Return (x, y) of the center of cell containing provided text 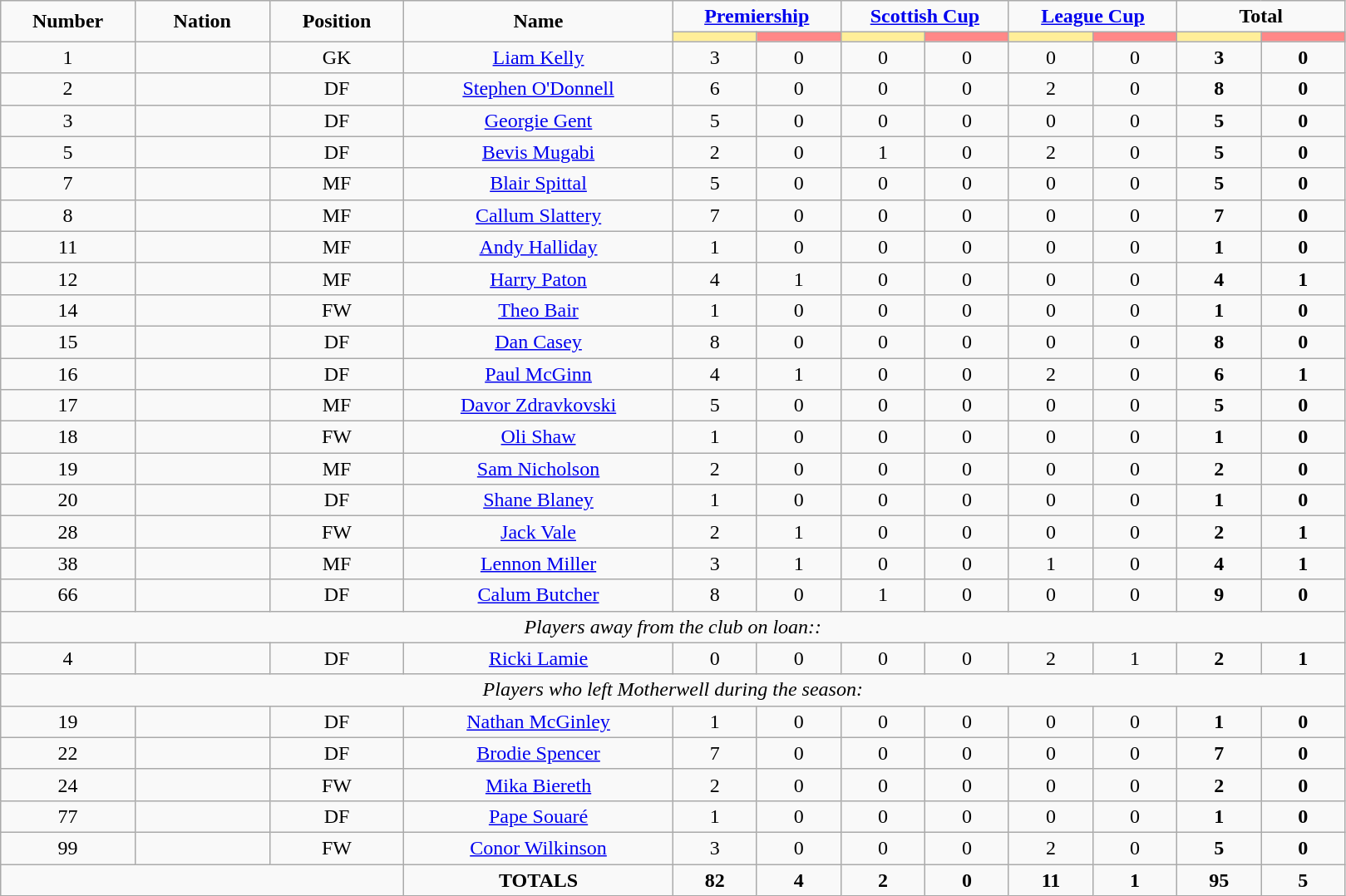
Nathan McGinley (539, 721)
Davor Zdravkovski (539, 406)
Theo Bair (539, 310)
Position (337, 22)
99 (68, 848)
14 (68, 310)
Jack Vale (539, 532)
24 (68, 785)
Scottish Cup (924, 17)
Stephen O'Donnell (539, 89)
Blair Spittal (539, 184)
15 (68, 342)
28 (68, 532)
Paul McGinn (539, 373)
Oli Shaw (539, 437)
League Cup (1092, 17)
Nation (202, 22)
Liam Kelly (539, 57)
Total (1261, 17)
Shane Blaney (539, 500)
Dan Casey (539, 342)
Premiership (757, 17)
Lennon Miller (539, 564)
16 (68, 373)
38 (68, 564)
77 (68, 816)
Georgie Gent (539, 121)
Name (539, 22)
Players who left Motherwell during the season: (673, 690)
66 (68, 595)
18 (68, 437)
17 (68, 406)
TOTALS (539, 880)
GK (337, 57)
Ricki Lamie (539, 658)
Callum Slattery (539, 215)
Andy Halliday (539, 247)
20 (68, 500)
12 (68, 278)
Players away from the club on loan:: (673, 627)
Number (68, 22)
22 (68, 753)
95 (1219, 880)
Mika Biereth (539, 785)
Conor Wilkinson (539, 848)
Brodie Spencer (539, 753)
Harry Paton (539, 278)
82 (715, 880)
9 (1219, 595)
Bevis Mugabi (539, 152)
Sam Nicholson (539, 469)
Pape Souaré (539, 816)
Calum Butcher (539, 595)
